Search for the cell housing the specified text and yield its (x, y) center coordinate. 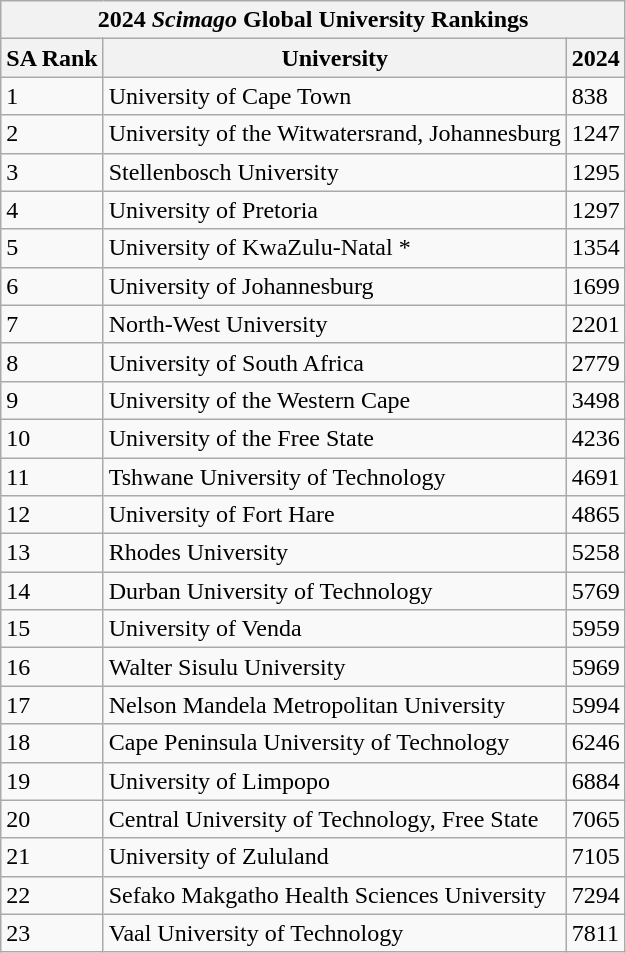
Walter Sisulu University (334, 667)
3498 (596, 400)
University of the Western Cape (334, 400)
2024 Scimago Global‌ University Rankings (314, 20)
12 (52, 515)
University of Cape Town (334, 96)
Nelson Mandela Metropolitan University (334, 705)
4236 (596, 438)
23 (52, 933)
5258 (596, 553)
4 (52, 210)
7 (52, 324)
Central University of Technology, Free State (334, 819)
1247 (596, 134)
University of the Free State (334, 438)
9 (52, 400)
5769 (596, 591)
1354 (596, 248)
14 (52, 591)
University of Fort Hare (334, 515)
5 (52, 248)
11 (52, 477)
2024 (596, 58)
SA Rank (52, 58)
6884 (596, 781)
838 (596, 96)
1699 (596, 286)
22 (52, 895)
6 (52, 286)
University of Limpopo (334, 781)
7105 (596, 857)
Durban University of Technology (334, 591)
2201 (596, 324)
13 (52, 553)
8 (52, 362)
17 (52, 705)
Sefako Makgatho Health Sciences University (334, 895)
University of KwaZulu-Natal * (334, 248)
5959 (596, 629)
2 (52, 134)
21 (52, 857)
20 (52, 819)
5969 (596, 667)
2779 (596, 362)
University of the Witwatersrand, Johannesburg (334, 134)
4865 (596, 515)
Cape Peninsula University of Technology (334, 743)
University of Pretoria (334, 210)
University of Johannesburg (334, 286)
5994 (596, 705)
6246 (596, 743)
4691 (596, 477)
15 (52, 629)
University of South Africa (334, 362)
16 (52, 667)
1 (52, 96)
University of Venda (334, 629)
18 (52, 743)
Stellenbosch University (334, 172)
7811 (596, 933)
Tshwane University of Technology (334, 477)
19 (52, 781)
7294 (596, 895)
1297 (596, 210)
North-West University (334, 324)
1295 (596, 172)
7065 (596, 819)
Rhodes University (334, 553)
3 (52, 172)
University of Zululand (334, 857)
University (334, 58)
Vaal University of Technology (334, 933)
10 (52, 438)
